Extract the (X, Y) coordinate from the center of the cell holding the provided text.  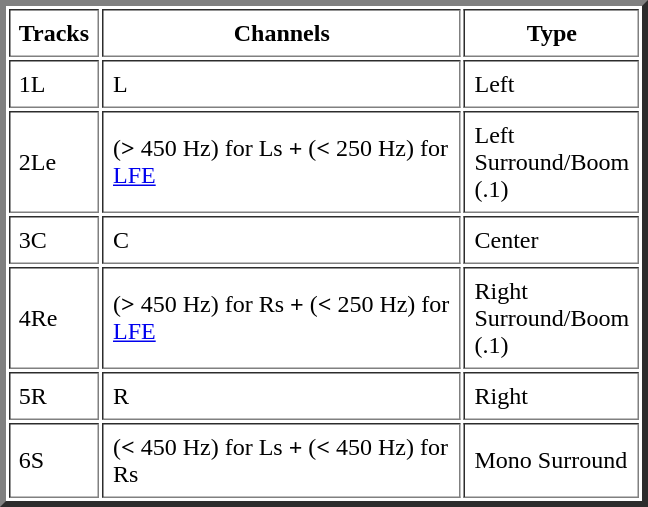
Right (552, 396)
Left Surround/Boom (.1) (552, 162)
Right Surround/Boom (.1) (552, 318)
1L (54, 84)
6S (54, 460)
Channels (282, 33)
2Le (54, 162)
L (282, 84)
(< 450 Hz) for Ls + (< 450 Hz) for Rs (282, 460)
R (282, 396)
3C (54, 240)
(> 450 Hz) for Ls + (< 250 Hz) for LFE (282, 162)
Mono Surround (552, 460)
Left (552, 84)
5R (54, 396)
Tracks (54, 33)
4Re (54, 318)
Center (552, 240)
C (282, 240)
(> 450 Hz) for Rs + (< 250 Hz) for LFE (282, 318)
Type (552, 33)
